From the cell containing the given text, extract its center point as [X, Y] coordinate. 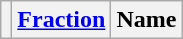
Fraction [62, 20]
Name [146, 20]
